Return (X, Y) of the center of cell containing provided text 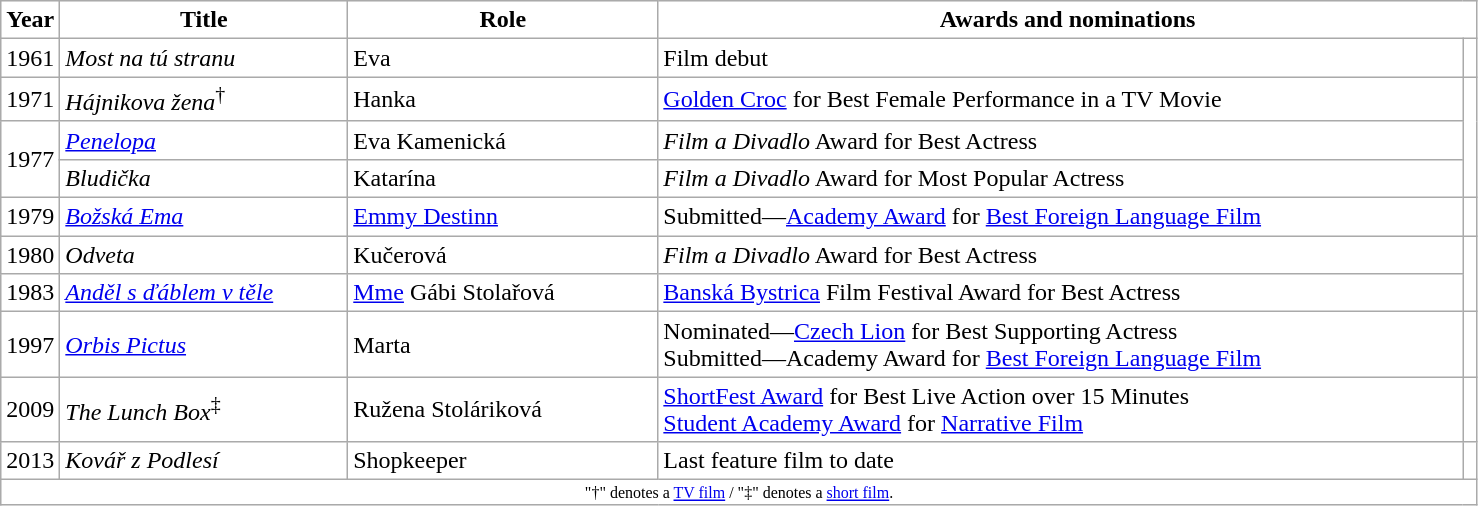
Shopkeeper (503, 461)
Eva (503, 58)
Film debut (1060, 58)
1971 (30, 100)
Golden Croc for Best Female Performance in a TV Movie (1060, 100)
Hájnikova žena† (204, 100)
Kovář z Podlesí (204, 461)
1983 (30, 293)
Katarína (503, 178)
2009 (30, 410)
ShortFest Award for Best Live Action over 15 Minutes Student Academy Award for Narrative Film (1060, 410)
Emmy Destinn (503, 217)
1980 (30, 255)
Most na tú stranu (204, 58)
Orbis Pictus (204, 344)
Awards and nominations (1068, 20)
Last feature film to date (1060, 461)
Nominated—Czech Lion for Best Supporting Actress Submitted—Academy Award for Best Foreign Language Film (1060, 344)
"†" denotes a TV film / "‡" denotes a short film. (740, 492)
2013 (30, 461)
Marta (503, 344)
1977 (30, 159)
Mme Gábi Stolařová (503, 293)
Kučerová (503, 255)
Eva Kamenická (503, 140)
Banská Bystrica Film Festival Award for Best Actress (1060, 293)
Ružena Stoláriková (503, 410)
Hanka (503, 100)
1979 (30, 217)
Film a Divadlo Award for Most Popular Actress (1060, 178)
Penelopa (204, 140)
Božská Ema (204, 217)
Submitted—Academy Award for Best Foreign Language Film (1060, 217)
1961 (30, 58)
Title (204, 20)
1997 (30, 344)
Role (503, 20)
Year (30, 20)
Bludička (204, 178)
The Lunch Box‡ (204, 410)
Anděl s ďáblem v těle (204, 293)
Odveta (204, 255)
